Capture the cell that displays the provided text and extract its (X, Y) central coordinate. 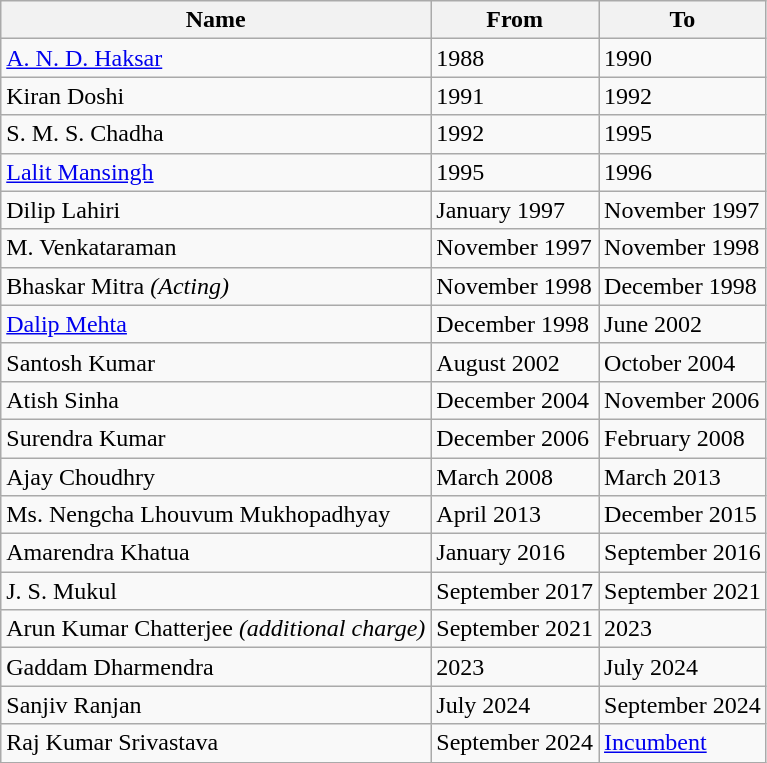
December 2006 (515, 438)
Ms. Nengcha Lhouvum Mukhopadhyay (216, 515)
M. Venkataraman (216, 248)
1996 (683, 172)
October 2004 (683, 362)
From (515, 20)
December 2015 (683, 515)
June 2002 (683, 324)
Gaddam Dharmendra (216, 667)
Arun Kumar Chatterjee (additional charge) (216, 629)
S. M. S. Chadha (216, 134)
September 2017 (515, 591)
Santosh Kumar (216, 362)
Raj Kumar Srivastava (216, 743)
September 2016 (683, 553)
August 2002 (515, 362)
March 2008 (515, 477)
Atish Sinha (216, 400)
January 1997 (515, 210)
1988 (515, 58)
March 2013 (683, 477)
Kiran Doshi (216, 96)
Lalit Mansingh (216, 172)
Dalip Mehta (216, 324)
Bhaskar Mitra (Acting) (216, 286)
Amarendra Khatua (216, 553)
Name (216, 20)
Ajay Choudhry (216, 477)
A. N. D. Haksar (216, 58)
1991 (515, 96)
J. S. Mukul (216, 591)
January 2016 (515, 553)
1990 (683, 58)
November 2006 (683, 400)
February 2008 (683, 438)
December 2004 (515, 400)
Incumbent (683, 743)
Surendra Kumar (216, 438)
April 2013 (515, 515)
Dilip Lahiri (216, 210)
Sanjiv Ranjan (216, 705)
To (683, 20)
